For the text-containing cell, return its midpoint in (X, Y) coordinate format. 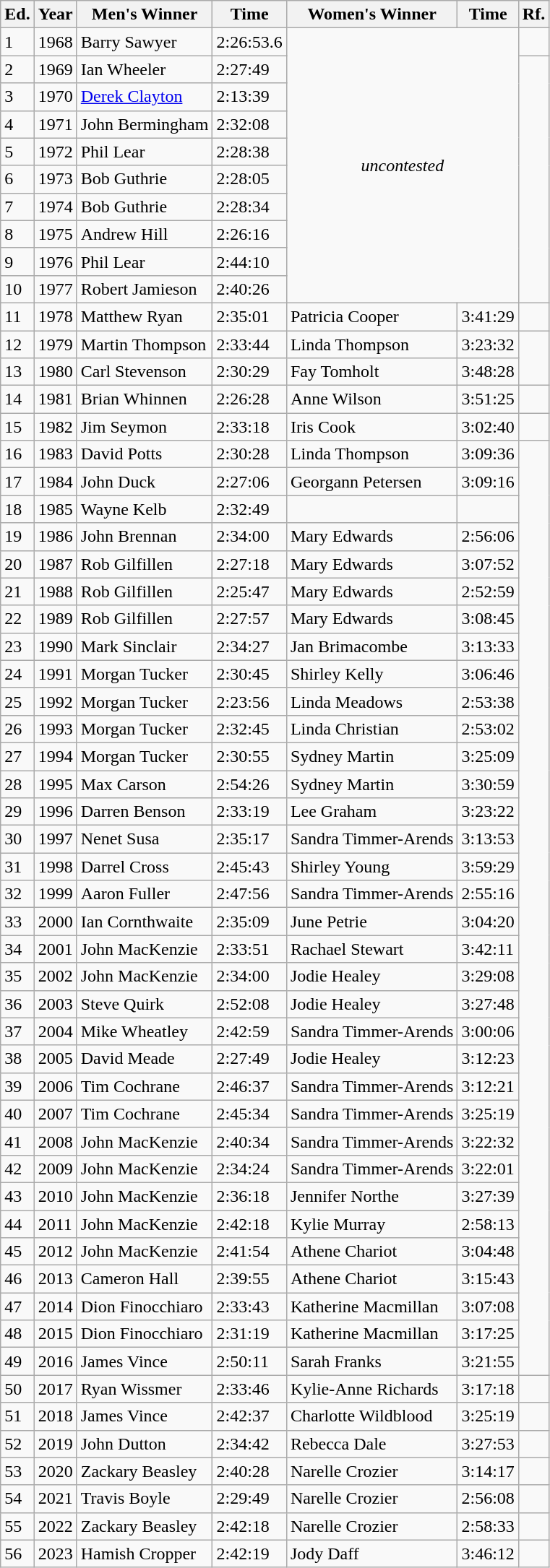
2023 (55, 1554)
1984 (55, 482)
2:26:53.6 (249, 42)
2008 (55, 1141)
2020 (55, 1471)
3:30:59 (488, 784)
3:13:53 (488, 839)
43 (17, 1196)
2:30:55 (249, 756)
Iris Cook (371, 427)
38 (17, 1059)
2000 (55, 922)
3:15:43 (488, 1279)
1971 (55, 124)
44 (17, 1224)
52 (17, 1444)
3:41:29 (488, 316)
40 (17, 1114)
2003 (55, 1004)
2:28:38 (249, 152)
3:22:32 (488, 1141)
2:41:54 (249, 1252)
1973 (55, 179)
2011 (55, 1224)
17 (17, 482)
2:54:26 (249, 784)
Hamish Cropper (145, 1554)
1972 (55, 152)
3:27:39 (488, 1196)
3:00:06 (488, 1031)
Rachael Stewart (371, 949)
Georgann Petersen (371, 482)
2:32:49 (249, 509)
2019 (55, 1444)
48 (17, 1334)
2:55:16 (488, 894)
2:44:10 (249, 261)
uncontested (402, 166)
3:12:21 (488, 1086)
5 (17, 152)
14 (17, 399)
2:33:19 (249, 812)
15 (17, 427)
Mark Sinclair (145, 646)
Fay Tomholt (371, 372)
1978 (55, 316)
50 (17, 1389)
2:28:34 (249, 207)
1997 (55, 839)
John Brennan (145, 537)
2:33:46 (249, 1389)
20 (17, 564)
3:07:08 (488, 1307)
David Potts (145, 454)
2:23:56 (249, 701)
2:27:06 (249, 482)
Jody Daff (371, 1554)
1996 (55, 812)
2015 (55, 1334)
1969 (55, 69)
2:56:06 (488, 537)
2:34:27 (249, 646)
2:25:47 (249, 592)
29 (17, 812)
3:21:55 (488, 1361)
10 (17, 289)
1977 (55, 289)
2:28:05 (249, 179)
2:26:28 (249, 399)
Brian Whinnen (145, 399)
3:48:28 (488, 372)
2 (17, 69)
3:13:33 (488, 646)
36 (17, 1004)
Ryan Wissmer (145, 1389)
Barry Sawyer (145, 42)
21 (17, 592)
2:32:45 (249, 729)
John Bermingham (145, 124)
2:46:37 (249, 1086)
46 (17, 1279)
1979 (55, 345)
3:14:17 (488, 1471)
2:32:08 (249, 124)
42 (17, 1169)
49 (17, 1361)
2002 (55, 976)
2:33:18 (249, 427)
1988 (55, 592)
3:17:25 (488, 1334)
39 (17, 1086)
12 (17, 345)
9 (17, 261)
Kylie Murray (371, 1224)
1991 (55, 674)
2:45:43 (249, 867)
3:04:20 (488, 922)
3:07:52 (488, 564)
2:33:44 (249, 345)
Linda Christian (371, 729)
51 (17, 1416)
3:27:48 (488, 1004)
2007 (55, 1114)
31 (17, 867)
2:33:43 (249, 1307)
Charlotte Wildblood (371, 1416)
34 (17, 949)
Travis Boyle (145, 1499)
18 (17, 509)
7 (17, 207)
2:35:17 (249, 839)
3:23:22 (488, 812)
41 (17, 1141)
3:12:23 (488, 1059)
3:25:09 (488, 756)
Steve Quirk (145, 1004)
4 (17, 124)
2001 (55, 949)
1995 (55, 784)
2012 (55, 1252)
2:34:42 (249, 1444)
David Meade (145, 1059)
1970 (55, 97)
June Petrie (371, 922)
24 (17, 674)
2:40:26 (249, 289)
Jim Seymon (145, 427)
Andrew Hill (145, 234)
3:51:25 (488, 399)
1983 (55, 454)
54 (17, 1499)
Ian Cornthwaite (145, 922)
1976 (55, 261)
Anne Wilson (371, 399)
Women's Winner (371, 14)
1987 (55, 564)
2017 (55, 1389)
2:53:38 (488, 701)
26 (17, 729)
25 (17, 701)
2:40:34 (249, 1141)
2:13:39 (249, 97)
1974 (55, 207)
Darrel Cross (145, 867)
2:53:02 (488, 729)
3:27:53 (488, 1444)
Rebecca Dale (371, 1444)
2018 (55, 1416)
Rf. (533, 14)
3:17:18 (488, 1389)
2:34:24 (249, 1169)
1975 (55, 234)
3:46:12 (488, 1554)
28 (17, 784)
Shirley Young (371, 867)
8 (17, 234)
Derek Clayton (145, 97)
Sarah Franks (371, 1361)
22 (17, 619)
3:02:40 (488, 427)
3:23:32 (488, 345)
1968 (55, 42)
Shirley Kelly (371, 674)
John Dutton (145, 1444)
1986 (55, 537)
2:30:45 (249, 674)
3:04:48 (488, 1252)
2:56:08 (488, 1499)
3:08:45 (488, 619)
2:35:01 (249, 316)
2:29:49 (249, 1499)
2:45:34 (249, 1114)
2:30:29 (249, 372)
Year (55, 14)
Carl Stevenson (145, 372)
2:42:19 (249, 1554)
Men's Winner (145, 14)
Jennifer Northe (371, 1196)
2:50:11 (249, 1361)
37 (17, 1031)
2:31:19 (249, 1334)
Mike Wheatley (145, 1031)
2013 (55, 1279)
2:26:16 (249, 234)
1992 (55, 701)
1981 (55, 399)
2:33:51 (249, 949)
John Duck (145, 482)
Cameron Hall (145, 1279)
Lee Graham (371, 812)
2005 (55, 1059)
56 (17, 1554)
3:09:36 (488, 454)
1999 (55, 894)
53 (17, 1471)
Matthew Ryan (145, 316)
47 (17, 1307)
Robert Jamieson (145, 289)
3:59:29 (488, 867)
2:52:08 (249, 1004)
11 (17, 316)
23 (17, 646)
1990 (55, 646)
2010 (55, 1196)
Jan Brimacombe (371, 646)
3:09:16 (488, 482)
2:27:57 (249, 619)
2:36:18 (249, 1196)
Aaron Fuller (145, 894)
2021 (55, 1499)
1 (17, 42)
2:30:28 (249, 454)
2:58:13 (488, 1224)
33 (17, 922)
1980 (55, 372)
Ed. (17, 14)
Linda Meadows (371, 701)
2:58:33 (488, 1526)
Martin Thompson (145, 345)
2:42:59 (249, 1031)
3:29:08 (488, 976)
1982 (55, 427)
2009 (55, 1169)
Wayne Kelb (145, 509)
1998 (55, 867)
30 (17, 839)
Ian Wheeler (145, 69)
2016 (55, 1361)
2004 (55, 1031)
1994 (55, 756)
2:47:56 (249, 894)
2:35:09 (249, 922)
3 (17, 97)
45 (17, 1252)
Max Carson (145, 784)
27 (17, 756)
2:42:37 (249, 1416)
1985 (55, 509)
Nenet Susa (145, 839)
Darren Benson (145, 812)
Kylie-Anne Richards (371, 1389)
6 (17, 179)
2014 (55, 1307)
2:39:55 (249, 1279)
19 (17, 537)
13 (17, 372)
1993 (55, 729)
2022 (55, 1526)
35 (17, 976)
2:27:18 (249, 564)
2006 (55, 1086)
2:40:28 (249, 1471)
2:52:59 (488, 592)
16 (17, 454)
3:42:11 (488, 949)
3:06:46 (488, 674)
Patricia Cooper (371, 316)
32 (17, 894)
3:22:01 (488, 1169)
55 (17, 1526)
1989 (55, 619)
